Search for the cell housing the specified text and yield its [X, Y] center coordinate. 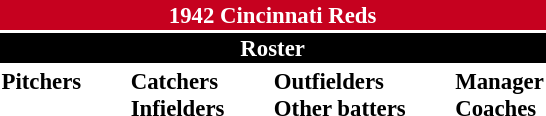
1942 Cincinnati Reds [272, 15]
Roster [272, 48]
